Output the [x, y] coordinate of the center of the cell containing the given text.  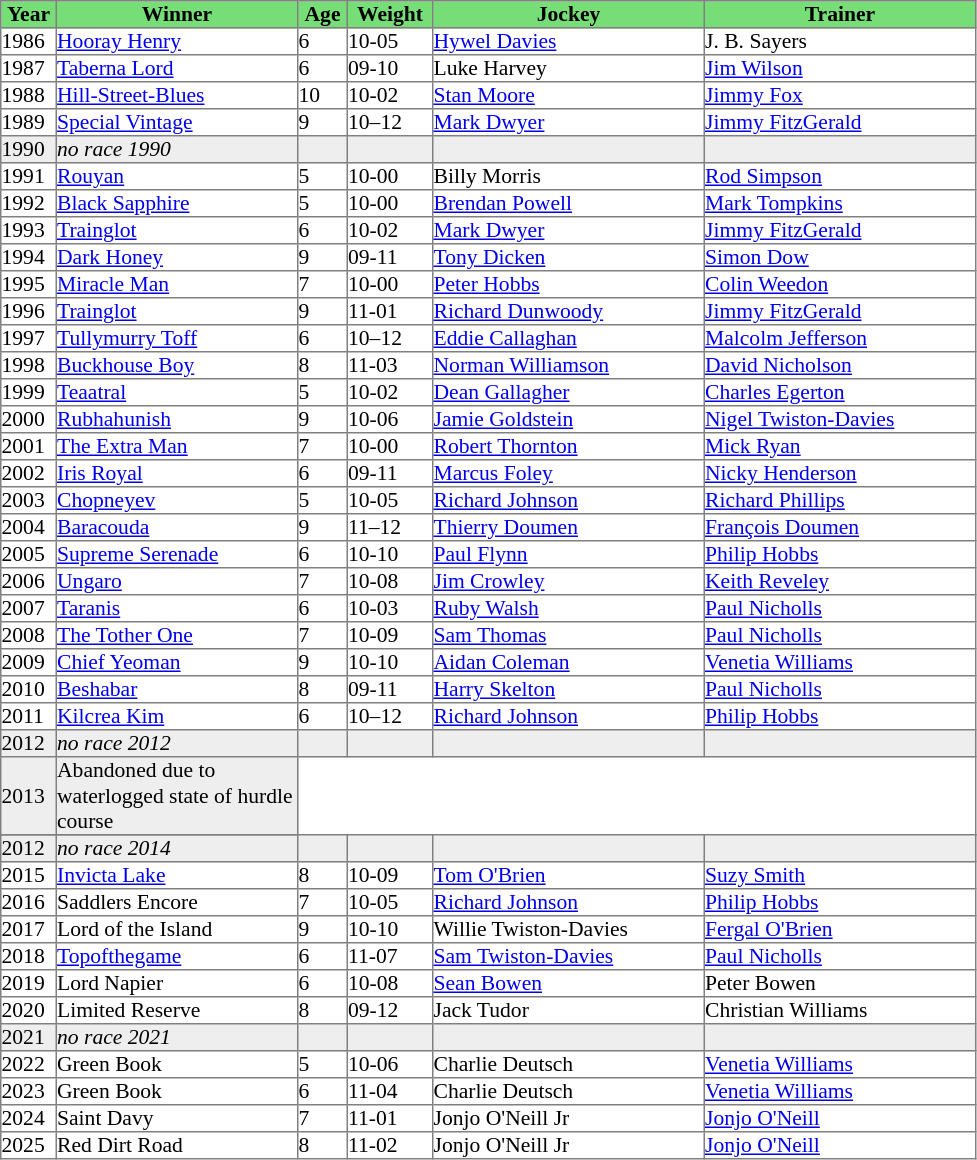
1990 [29, 150]
The Tother One [177, 636]
10 [323, 96]
Paul Flynn [569, 554]
Mick Ryan [840, 446]
Luke Harvey [569, 68]
Baracouda [177, 528]
Colin Weedon [840, 284]
Hill-Street-Blues [177, 96]
11-07 [390, 956]
2023 [29, 1092]
Buckhouse Boy [177, 366]
1992 [29, 204]
1991 [29, 176]
Billy Morris [569, 176]
no race 2014 [177, 848]
Nicky Henderson [840, 474]
2022 [29, 1064]
Dark Honey [177, 258]
Tullymurry Toff [177, 338]
Christian Williams [840, 1010]
Tom O'Brien [569, 876]
Robert Thornton [569, 446]
Taranis [177, 608]
Abandoned due to waterlogged state of hurdle course [177, 796]
Topofthegame [177, 956]
2006 [29, 582]
Ruby Walsh [569, 608]
no race 2012 [177, 744]
Supreme Serenade [177, 554]
2000 [29, 420]
2020 [29, 1010]
1996 [29, 312]
1993 [29, 230]
2015 [29, 876]
2008 [29, 636]
2019 [29, 984]
Rod Simpson [840, 176]
Age [323, 14]
Dean Gallagher [569, 392]
Stan Moore [569, 96]
Peter Bowen [840, 984]
1997 [29, 338]
2021 [29, 1038]
11–12 [390, 528]
Eddie Callaghan [569, 338]
Invicta Lake [177, 876]
Teaatral [177, 392]
2011 [29, 716]
Jimmy Fox [840, 96]
2013 [29, 796]
Chopneyev [177, 500]
Suzy Smith [840, 876]
Miracle Man [177, 284]
Aidan Coleman [569, 662]
1989 [29, 122]
Iris Royal [177, 474]
2018 [29, 956]
François Doumen [840, 528]
Rouyan [177, 176]
1986 [29, 42]
Lord of the Island [177, 930]
Rubhahunish [177, 420]
2017 [29, 930]
Sam Thomas [569, 636]
David Nicholson [840, 366]
The Extra Man [177, 446]
2002 [29, 474]
Jamie Goldstein [569, 420]
Saddlers Encore [177, 902]
2024 [29, 1118]
Beshabar [177, 690]
Taberna Lord [177, 68]
Jim Crowley [569, 582]
Saint Davy [177, 1118]
Norman Williamson [569, 366]
Fergal O'Brien [840, 930]
Red Dirt Road [177, 1146]
2009 [29, 662]
Tony Dicken [569, 258]
Richard Dunwoody [569, 312]
2004 [29, 528]
Peter Hobbs [569, 284]
Marcus Foley [569, 474]
Weight [390, 14]
2010 [29, 690]
no race 2021 [177, 1038]
Simon Dow [840, 258]
11-03 [390, 366]
Jack Tudor [569, 1010]
Thierry Doumen [569, 528]
1994 [29, 258]
Kilcrea Kim [177, 716]
Malcolm Jefferson [840, 338]
Ungaro [177, 582]
Chief Yeoman [177, 662]
Jim Wilson [840, 68]
Year [29, 14]
Richard Phillips [840, 500]
11-02 [390, 1146]
Mark Tompkins [840, 204]
Black Sapphire [177, 204]
2003 [29, 500]
10-03 [390, 608]
Jockey [569, 14]
2005 [29, 554]
11-04 [390, 1092]
Limited Reserve [177, 1010]
Charles Egerton [840, 392]
2025 [29, 1146]
1998 [29, 366]
Keith Reveley [840, 582]
2007 [29, 608]
09-12 [390, 1010]
Willie Twiston-Davies [569, 930]
Nigel Twiston-Davies [840, 420]
Harry Skelton [569, 690]
2001 [29, 446]
Hywel Davies [569, 42]
1988 [29, 96]
1999 [29, 392]
Special Vintage [177, 122]
no race 1990 [177, 150]
Winner [177, 14]
1995 [29, 284]
2016 [29, 902]
Hooray Henry [177, 42]
Brendan Powell [569, 204]
J. B. Sayers [840, 42]
Sean Bowen [569, 984]
Sam Twiston-Davies [569, 956]
09-10 [390, 68]
1987 [29, 68]
Lord Napier [177, 984]
Trainer [840, 14]
